Detect which cell encompasses the target text, then output its [x, y] center coordinate. 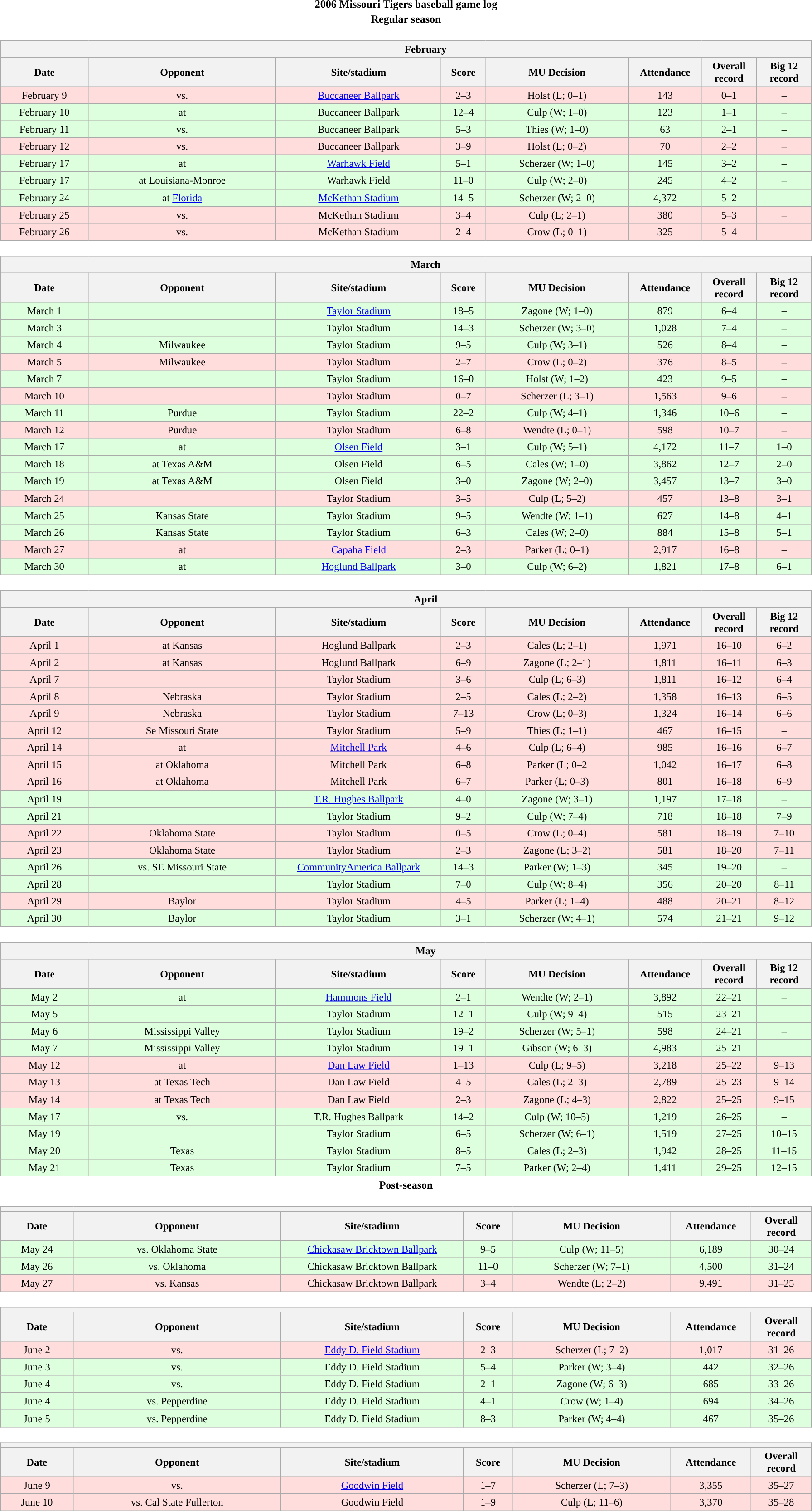
Culp (L; 6–3) [557, 680]
1–13 [463, 1065]
April 21 [44, 816]
1–9 [488, 1502]
Scherzer (W; 5–1) [557, 1031]
1,942 [665, 1151]
31–26 [781, 1350]
457 [665, 498]
31–25 [781, 1283]
2,917 [665, 549]
24–21 [729, 1031]
February 26 [44, 232]
June 5 [37, 1419]
Se Missouri State [182, 731]
4,983 [665, 1048]
28–25 [729, 1151]
April 9 [44, 714]
12–7 [729, 464]
Scherzer (W; 1–0) [557, 164]
1,028 [665, 328]
16–18 [729, 782]
1,358 [665, 696]
Parker (W; 1–3) [557, 867]
Scherzer (L; 3–1) [557, 396]
7–4 [729, 328]
2–2 [729, 146]
May 13 [44, 1082]
Culp (W; 10–5) [557, 1117]
325 [665, 232]
16–15 [729, 731]
11–15 [784, 1151]
Thies (L; 1–1) [557, 731]
2–0 [784, 464]
Zagone (W; 6–3) [592, 1384]
442 [711, 1367]
April 28 [44, 884]
at Florida [182, 198]
145 [665, 164]
9–2 [463, 816]
4,372 [665, 198]
356 [665, 884]
627 [665, 515]
February 11 [44, 130]
Wendte (W; 1–1) [557, 515]
985 [665, 748]
vs. Oklahoma State [177, 1249]
17–18 [729, 799]
Culp (L; 6–4) [557, 748]
April [406, 599]
23–21 [729, 1014]
18–19 [729, 833]
35–27 [781, 1485]
Scherzer (W; 6–1) [557, 1133]
9–15 [784, 1099]
7–13 [463, 714]
2–4 [463, 232]
2,789 [665, 1082]
April 26 [44, 867]
25–21 [729, 1048]
19–20 [729, 867]
1–0 [784, 447]
March 3 [44, 328]
6–6 [784, 714]
12–4 [463, 112]
Holst (W; 1–2) [557, 379]
6,189 [711, 1249]
13–7 [729, 481]
4–0 [463, 799]
April 8 [44, 696]
70 [665, 146]
April 22 [44, 833]
25–23 [729, 1082]
3,892 [665, 997]
April 15 [44, 765]
March 26 [44, 532]
3,862 [665, 464]
488 [665, 901]
9–13 [784, 1065]
345 [665, 867]
Scherzer (L; 7–2) [592, 1350]
April 30 [44, 918]
9–14 [784, 1082]
February 9 [44, 95]
Culp (W; 6–2) [557, 566]
1,324 [665, 714]
12–15 [784, 1167]
Crow (L; 0–1) [557, 232]
14–8 [729, 515]
16–14 [729, 714]
June 2 [37, 1350]
1,971 [665, 646]
February 25 [44, 215]
March 19 [44, 481]
4,172 [665, 447]
Holst (L; 0–2) [557, 146]
Thies (W; 1–0) [557, 130]
8–11 [784, 884]
Culp (L; 9–5) [557, 1065]
8–4 [729, 345]
February 24 [44, 198]
March 4 [44, 345]
5–9 [463, 731]
9–12 [784, 918]
694 [711, 1401]
Zagone (W; 3–1) [557, 799]
1,219 [665, 1117]
35–26 [781, 1419]
June 9 [37, 1485]
vs. Oklahoma [177, 1266]
May 26 [37, 1266]
22–2 [463, 413]
884 [665, 532]
Culp (W; 11–5) [592, 1249]
15–8 [729, 532]
Scherzer (W; 4–1) [557, 918]
May 19 [44, 1133]
May 20 [44, 1151]
9,491 [711, 1283]
Scherzer (L; 7–3) [592, 1485]
19–2 [463, 1031]
16–13 [729, 696]
1–1 [729, 112]
Zagone (W; 1–0) [557, 311]
Culp (L; 2–1) [557, 215]
4–2 [729, 180]
Parker (L; 0–2 [557, 765]
35–28 [781, 1502]
CommunityAmerica Ballpark [359, 867]
March 11 [44, 413]
1,017 [711, 1350]
31–24 [781, 1266]
Cales (W; 2–0) [557, 532]
21–21 [729, 918]
March [406, 264]
27–25 [729, 1133]
879 [665, 311]
March 30 [44, 566]
13–8 [729, 498]
1,042 [665, 765]
0–7 [463, 396]
245 [665, 180]
63 [665, 130]
11–7 [729, 447]
25–25 [729, 1099]
3,355 [711, 1485]
Crow (L; 0–2) [557, 362]
May 7 [44, 1048]
18–5 [463, 311]
526 [665, 345]
Zagone (L; 4–3) [557, 1099]
vs. SE Missouri State [182, 867]
33–26 [781, 1384]
Parker (W; 4–4) [592, 1419]
1–7 [488, 1485]
18–18 [729, 816]
4–6 [463, 748]
Parker (L; 0–3) [557, 782]
Cales (W; 1–0) [557, 464]
1,821 [665, 566]
Zagone (W; 2–0) [557, 481]
6–2 [784, 646]
May 27 [37, 1283]
Parker (W; 3–4) [592, 1367]
25–22 [729, 1065]
May 12 [44, 1065]
March 10 [44, 396]
Culp (W; 7–4) [557, 816]
29–25 [729, 1167]
1,346 [665, 413]
March 7 [44, 379]
7–5 [463, 1167]
Crow (W; 1–4) [592, 1401]
vs. Cal State Fullerton [177, 1502]
18–20 [729, 850]
26–25 [729, 1117]
423 [665, 379]
30–24 [781, 1249]
March 27 [44, 549]
Scherzer (W; 3–0) [557, 328]
3,218 [665, 1065]
801 [665, 782]
3–5 [463, 498]
February 12 [44, 146]
April 29 [44, 901]
515 [665, 1014]
April 12 [44, 731]
Parker (L; 1–4) [557, 901]
March 5 [44, 362]
April 7 [44, 680]
April 2 [44, 662]
22–21 [729, 997]
March 12 [44, 430]
7–10 [784, 833]
32–26 [781, 1367]
6–1 [784, 566]
Hammons Field [359, 997]
1,411 [665, 1167]
vs. Kansas [177, 1283]
March 1 [44, 311]
2–7 [463, 362]
1,197 [665, 799]
0–1 [729, 95]
Capaha Field [359, 549]
Scherzer (W; 7–1) [592, 1266]
Culp (W; 5–1) [557, 447]
June 10 [37, 1502]
3,457 [665, 481]
718 [665, 816]
Parker (L; 0–1) [557, 549]
Cales (L; 2–1) [557, 646]
2–5 [463, 696]
12–1 [463, 1014]
7–0 [463, 884]
34–26 [781, 1401]
Zagone (L; 3–2) [557, 850]
16–17 [729, 765]
9–6 [729, 396]
Gibson (W; 6–3) [557, 1048]
16–10 [729, 646]
3,370 [711, 1502]
Scherzer (W; 2–0) [557, 198]
1,563 [665, 396]
7–11 [784, 850]
2,822 [665, 1099]
April 19 [44, 799]
Culp (W; 4–1) [557, 413]
16–0 [463, 379]
May 14 [44, 1099]
10–15 [784, 1133]
March 24 [44, 498]
Wendte (L; 0–1) [557, 430]
May 24 [37, 1249]
May 17 [44, 1117]
1,519 [665, 1133]
3–9 [463, 146]
19–1 [463, 1048]
20–20 [729, 884]
376 [665, 362]
February [406, 49]
123 [665, 112]
7–9 [784, 816]
685 [711, 1384]
Holst (L; 0–1) [557, 95]
Zagone (L; 2–1) [557, 662]
May 21 [44, 1167]
Culp (W; 2–0) [557, 180]
0–5 [463, 833]
143 [665, 95]
April 14 [44, 748]
Wendte (L; 2–2) [592, 1283]
Cales (L; 2–2) [557, 696]
10–7 [729, 430]
March 25 [44, 515]
16–8 [729, 549]
16–16 [729, 748]
20–21 [729, 901]
Culp (W; 3–1) [557, 345]
14–2 [463, 1117]
February 10 [44, 112]
16–11 [729, 662]
March 18 [44, 464]
May [406, 951]
at Louisiana-Monroe [182, 180]
Culp (L; 5–2) [557, 498]
14–5 [463, 198]
May 2 [44, 997]
Wendte (W; 2–1) [557, 997]
April 23 [44, 850]
March 17 [44, 447]
Culp (L; 11–6) [592, 1502]
Parker (W; 2–4) [557, 1167]
380 [665, 215]
17–8 [729, 566]
Culp (W; 8–4) [557, 884]
3–6 [463, 680]
10–6 [729, 413]
Crow (L; 0–3) [557, 714]
5–2 [729, 198]
May 6 [44, 1031]
4,500 [711, 1266]
8–12 [784, 901]
Crow (L; 0–4) [557, 833]
Culp (W; 1–0) [557, 112]
16–12 [729, 680]
April 1 [44, 646]
April 16 [44, 782]
574 [665, 918]
May 5 [44, 1014]
8–3 [488, 1419]
3–2 [729, 164]
Culp (W; 9–4) [557, 1014]
June 3 [37, 1367]
